Return the (x, y) coordinate for the center point of the cell that contains the specified text.  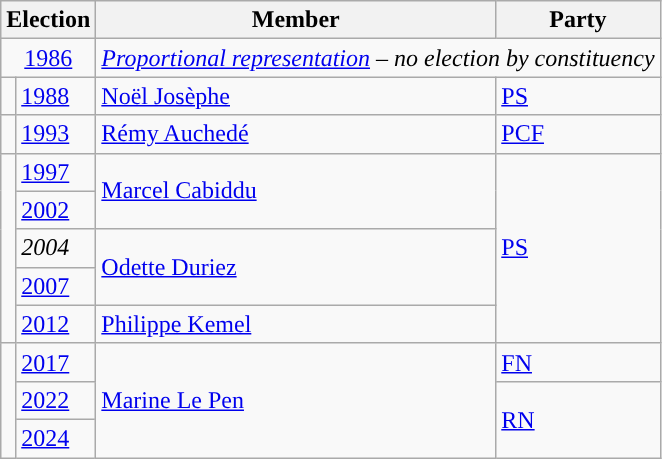
Rémy Auchedé (296, 134)
1986 (48, 58)
2002 (56, 210)
2022 (56, 400)
Election (48, 20)
1997 (56, 172)
RN (578, 419)
1993 (56, 134)
2024 (56, 438)
Member (296, 20)
1988 (56, 96)
Philippe Kemel (296, 324)
Odette Duriez (296, 267)
Noël Josèphe (296, 96)
Marine Le Pen (296, 400)
FN (578, 362)
2007 (56, 286)
2012 (56, 324)
Party (578, 20)
PCF (578, 134)
2017 (56, 362)
2004 (56, 248)
Marcel Cabiddu (296, 191)
Proportional representation – no election by constituency (378, 58)
